Locate the cell with the specified text and output its (X, Y) center coordinate. 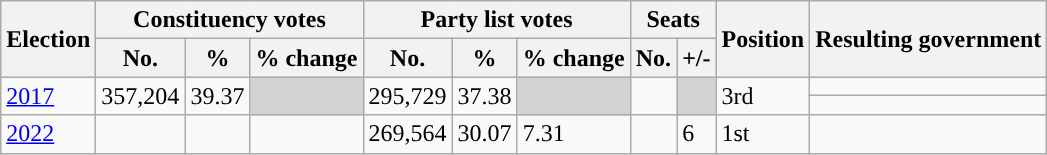
Position (763, 39)
2022 (48, 134)
30.07 (484, 134)
Election (48, 39)
269,564 (408, 134)
3rd (763, 96)
Constituency votes (230, 20)
1st (763, 134)
Party list votes (496, 20)
2017 (48, 96)
Resulting government (928, 39)
6 (696, 134)
295,729 (408, 96)
39.37 (218, 96)
+/- (696, 58)
7.31 (574, 134)
Seats (673, 20)
37.38 (484, 96)
357,204 (140, 96)
